Provide the [x, y] coordinate of the cell's center where the given text is located.  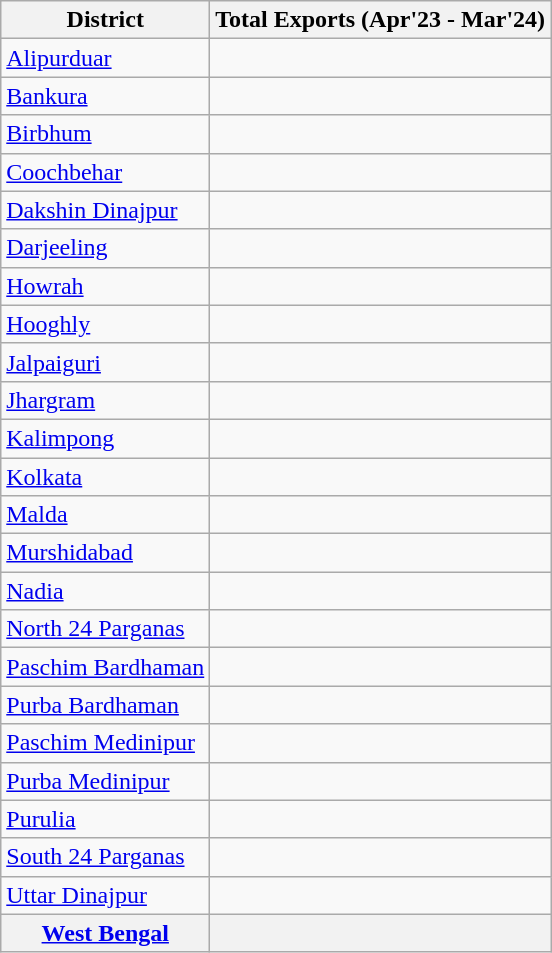
Kolkata [106, 477]
Birbhum [106, 134]
Hooghly [106, 324]
Total Exports (Apr'23 - Mar'24) [380, 20]
Alipurduar [106, 58]
Paschim Medinipur [106, 743]
Jalpaiguri [106, 362]
Coochbehar [106, 172]
Uttar Dinajpur [106, 895]
Nadia [106, 591]
Howrah [106, 286]
Paschim Bardhaman [106, 667]
North 24 Parganas [106, 629]
South 24 Parganas [106, 857]
Malda [106, 515]
Bankura [106, 96]
District [106, 20]
Purulia [106, 819]
Purba Bardhaman [106, 705]
West Bengal [106, 933]
Dakshin Dinajpur [106, 210]
Murshidabad [106, 553]
Darjeeling [106, 248]
Purba Medinipur [106, 781]
Kalimpong [106, 438]
Jhargram [106, 400]
